Output the (X, Y) coordinate of the center of the cell containing the given text.  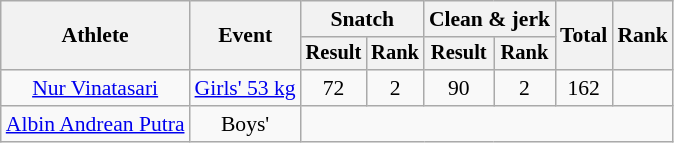
Nur Vinatasari (96, 88)
90 (459, 88)
72 (334, 88)
Boys' (246, 124)
Total (584, 36)
Girls' 53 kg (246, 88)
Athlete (96, 36)
162 (584, 88)
Event (246, 36)
Albin Andrean Putra (96, 124)
Clean & jerk (490, 19)
Snatch (362, 19)
